Pinpoint the cell where the given text exists, returning its (x, y) midpoint coordinate. 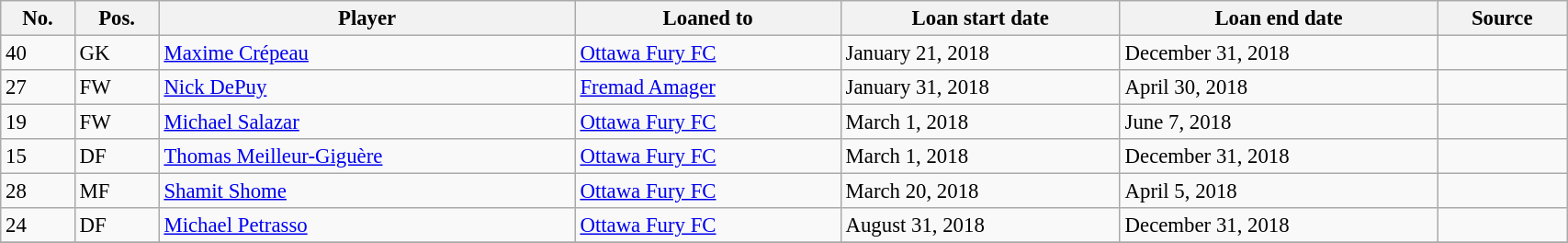
April 30, 2018 (1279, 87)
24 (38, 226)
Player (367, 18)
Source (1503, 18)
January 31, 2018 (980, 87)
Michael Petrasso (367, 226)
GK (117, 53)
Pos. (117, 18)
June 7, 2018 (1279, 122)
MF (117, 191)
March 20, 2018 (980, 191)
40 (38, 53)
15 (38, 156)
Thomas Meilleur-Giguère (367, 156)
Loaned to (707, 18)
Maxime Crépeau (367, 53)
No. (38, 18)
January 21, 2018 (980, 53)
Nick DePuy (367, 87)
Shamit Shome (367, 191)
19 (38, 122)
Loan start date (980, 18)
Loan end date (1279, 18)
Michael Salazar (367, 122)
28 (38, 191)
27 (38, 87)
April 5, 2018 (1279, 191)
August 31, 2018 (980, 226)
Fremad Amager (707, 87)
